Search for the cell housing the specified text and yield its [X, Y] center coordinate. 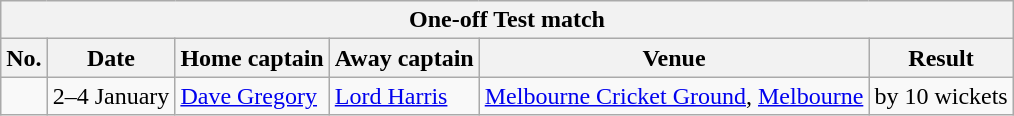
Melbourne Cricket Ground, Melbourne [674, 96]
by 10 wickets [941, 96]
Dave Gregory [252, 96]
2–4 January [111, 96]
Venue [674, 58]
Lord Harris [404, 96]
Result [941, 58]
Home captain [252, 58]
Away captain [404, 58]
Date [111, 58]
No. [24, 58]
One-off Test match [507, 20]
